Find where the given text appears and provide that cell's center as [X, Y] coordinate. 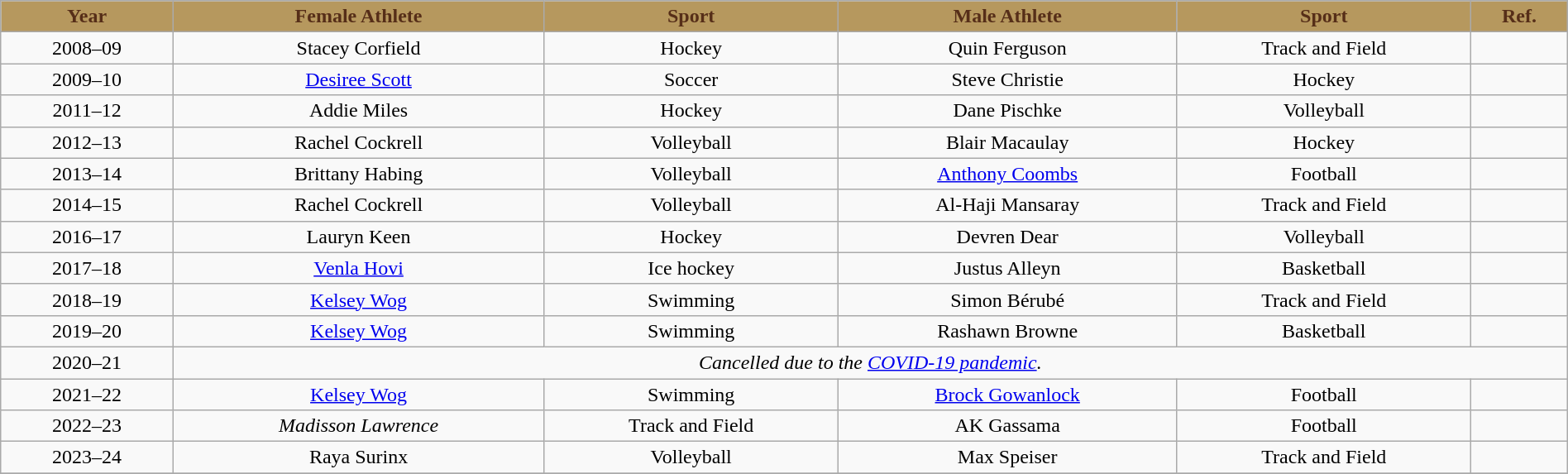
2021–22 [88, 395]
2016–17 [88, 237]
2011–12 [88, 111]
Rashawn Browne [1007, 331]
Year [88, 17]
Anthony Coombs [1007, 174]
Max Speiser [1007, 457]
2019–20 [88, 331]
Desiree Scott [358, 79]
Simon Bérubé [1007, 299]
Male Athlete [1007, 17]
Lauryn Keen [358, 237]
Ice hockey [691, 268]
Al-Haji Mansaray [1007, 205]
2023–24 [88, 457]
2022–23 [88, 426]
Brock Gowanlock [1007, 395]
Female Athlete [358, 17]
Venla Hovi [358, 268]
2014–15 [88, 205]
Ref. [1520, 17]
Blair Macaulay [1007, 142]
2018–19 [88, 299]
Brittany Habing [358, 174]
Raya Surinx [358, 457]
2013–14 [88, 174]
Quin Ferguson [1007, 48]
Stacey Corfield [358, 48]
Devren Dear [1007, 237]
Justus Alleyn [1007, 268]
Steve Christie [1007, 79]
2009–10 [88, 79]
AK Gassama [1007, 426]
2008–09 [88, 48]
2012–13 [88, 142]
Madisson Lawrence [358, 426]
Addie Miles [358, 111]
Cancelled due to the COVID-19 pandemic. [870, 362]
2020–21 [88, 362]
2017–18 [88, 268]
Dane Pischke [1007, 111]
Soccer [691, 79]
